Identify which cell holds the provided text, then report its (x, y) central coordinate. 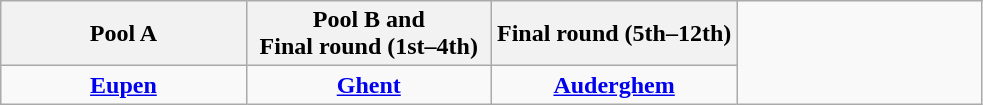
Ghent (368, 85)
Final round (5th–12th) (614, 34)
Eupen (124, 85)
Pool A (124, 34)
Pool B andFinal round (1st–4th) (368, 34)
Auderghem (614, 85)
